Locate the cell with the specified text and output its (X, Y) center coordinate. 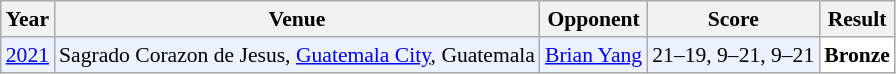
Bronze (857, 55)
Venue (297, 19)
Year (28, 19)
Score (733, 19)
21–19, 9–21, 9–21 (733, 55)
Brian Yang (594, 55)
Sagrado Corazon de Jesus, Guatemala City, Guatemala (297, 55)
Opponent (594, 19)
2021 (28, 55)
Result (857, 19)
